Scan for the cell matching the given text and deliver its [x, y] coordinate at center. 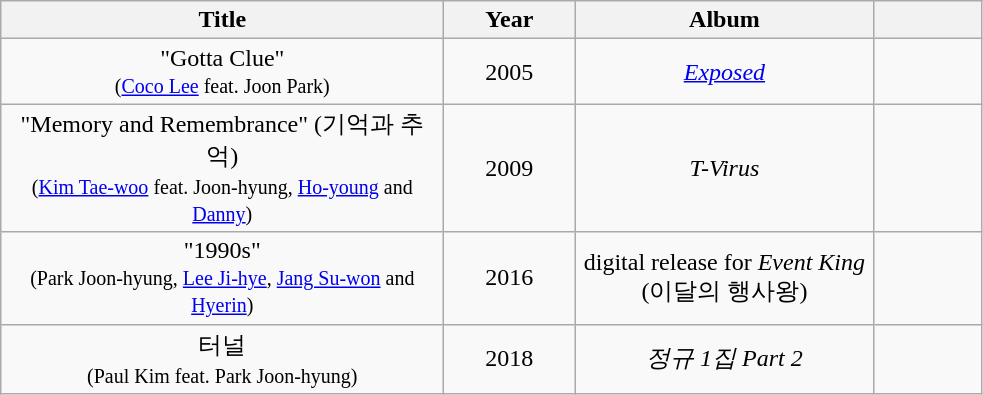
2016 [510, 278]
2005 [510, 72]
2009 [510, 168]
Exposed [724, 72]
"Memory and Remembrance" (기억과 추억)(Kim Tae-woo feat. Joon-hyung, Ho-young and Danny) [222, 168]
"Gotta Clue"(Coco Lee feat. Joon Park) [222, 72]
"1990s"(Park Joon-hyung, Lee Ji-hye, Jang Su-won and Hyerin) [222, 278]
2018 [510, 359]
T-Virus [724, 168]
Year [510, 20]
digital release for Event King (이달의 행사왕) [724, 278]
터널(Paul Kim feat. Park Joon-hyung) [222, 359]
Album [724, 20]
Title [222, 20]
정규 1집 Part 2 [724, 359]
